Return [X, Y] of the center of cell containing provided text 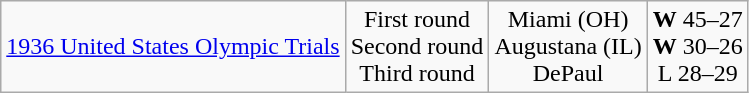
1936 United States Olympic Trials [173, 47]
Miami (OH)Augustana (IL)DePaul [568, 47]
W 45–27W 30–26L 28–29 [698, 47]
First roundSecond roundThird round [417, 47]
